For the text-containing cell, return its midpoint in [x, y] coordinate format. 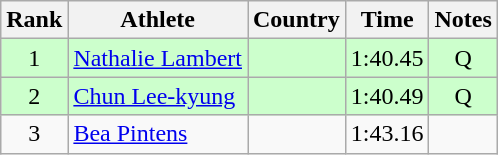
Notes [463, 20]
Rank [34, 20]
3 [34, 134]
1:43.16 [387, 134]
1:40.45 [387, 58]
Time [387, 20]
Bea Pintens [158, 134]
Athlete [158, 20]
2 [34, 96]
Nathalie Lambert [158, 58]
1:40.49 [387, 96]
Country [297, 20]
Chun Lee-kyung [158, 96]
1 [34, 58]
